Pinpoint the cell where the given text exists, returning its [x, y] midpoint coordinate. 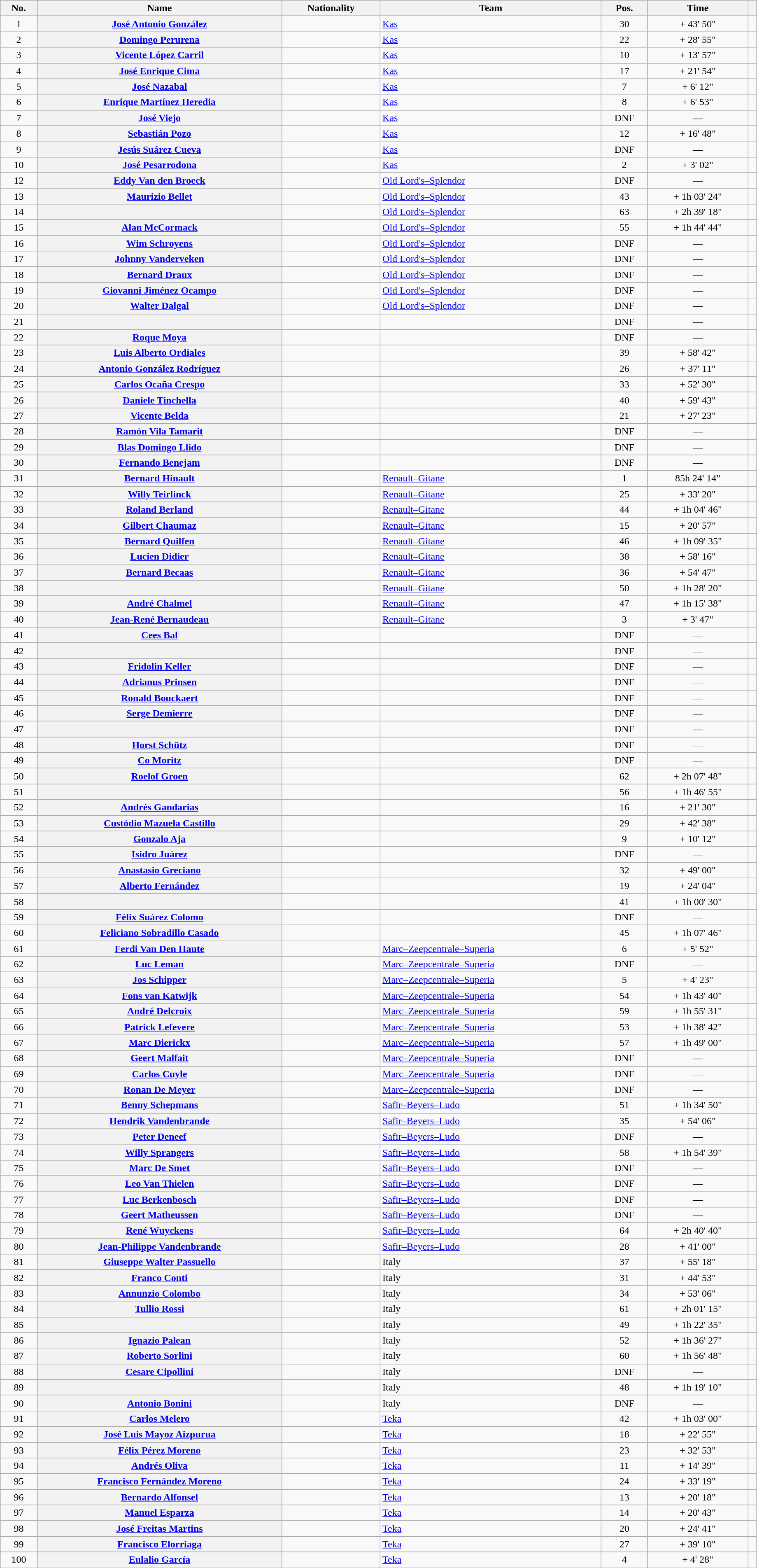
Nationality [331, 8]
+ 16' 48" [698, 133]
79 [19, 1231]
Roberto Sorlini [160, 1356]
+ 21' 54" [698, 71]
Johnny Vanderveken [160, 259]
+ 42' 38" [698, 823]
+ 33' 19" [698, 1482]
Giovanni Jiménez Ocampo [160, 290]
Luc Berkenbosch [160, 1199]
80 [19, 1246]
André Delcroix [160, 1011]
+ 6' 53" [698, 102]
Jesús Suárez Cueva [160, 149]
Patrick Lefevere [160, 1027]
+ 1h 00' 30" [698, 901]
Domingo Perurena [160, 40]
Bernard Hinault [160, 478]
Bernard Draux [160, 275]
+ 32' 53" [698, 1450]
Félix Pérez Moreno [160, 1450]
+ 39' 10" [698, 1544]
Fernando Benejam [160, 463]
+ 5' 52" [698, 948]
+ 43' 50" [698, 24]
+ 2h 39' 18" [698, 212]
+ 1h 56' 48" [698, 1356]
+ 20' 18" [698, 1497]
+ 1h 49' 00" [698, 1043]
Marc De Smet [160, 1168]
+ 1h 03' 24" [698, 196]
Horst Schütz [160, 745]
Franco Conti [160, 1278]
Serge Demierre [160, 714]
+ 54' 47" [698, 572]
+ 4' 23" [698, 980]
+ 37' 11" [698, 369]
Isidro Juárez [160, 854]
+ 20' 43" [698, 1513]
Anastasio Greciano [160, 870]
11 [624, 1466]
87 [19, 1356]
+ 1h 09' 35" [698, 541]
Team [491, 8]
Ignazio Palean [160, 1340]
75 [19, 1168]
+ 1h 04' 46" [698, 510]
José Antonio González [160, 24]
+ 3' 02" [698, 165]
Antonio González Rodríguez [160, 369]
+ 22' 55" [698, 1434]
88 [19, 1372]
+ 3' 47" [698, 619]
Carlos Ocaña Crespo [160, 384]
+ 55' 18" [698, 1262]
+ 52' 30" [698, 384]
Ronan De Meyer [160, 1090]
Blas Domingo Llido [160, 447]
+ 59' 43" [698, 400]
André Chalmel [160, 604]
Giuseppe Walter Passuello [160, 1262]
+ 1h 44' 44" [698, 228]
José Freitas Martins [160, 1528]
+ 24' 41" [698, 1528]
99 [19, 1544]
Ramón Vila Tamarit [160, 431]
+ 1h 19' 10" [698, 1387]
Andrés Oliva [160, 1466]
+ 1h 55' 31" [698, 1011]
Jos Schipper [160, 980]
Félix Suárez Colomo [160, 917]
+ 4' 28" [698, 1560]
Vicente López Carril [160, 55]
89 [19, 1387]
+ 58' 42" [698, 353]
+ 1h 03' 00" [698, 1419]
Hendrik Vandenbrande [160, 1121]
Marc Dierickx [160, 1043]
Gilbert Chaumaz [160, 525]
José Enrique Cima [160, 71]
+ 33' 20" [698, 494]
+ 49' 00" [698, 870]
+ 1h 22' 35" [698, 1325]
Fridolin Keller [160, 666]
72 [19, 1121]
Time [698, 8]
Maurizio Bellet [160, 196]
69 [19, 1074]
Francisco Elorriaga [160, 1544]
76 [19, 1183]
José Luis Mayoz Aizpurua [160, 1434]
Ronald Bouckaert [160, 698]
77 [19, 1199]
95 [19, 1482]
+ 28' 55" [698, 40]
Cees Bal [160, 635]
+ 14' 39" [698, 1466]
Luis Alberto Ordiales [160, 353]
68 [19, 1058]
Antonio Bonini [160, 1403]
86 [19, 1340]
+ 2h 07' 48" [698, 776]
Custódio Mazuela Castillo [160, 823]
Peter Deneef [160, 1136]
+ 1h 36' 27" [698, 1340]
Roland Berland [160, 510]
Walter Dalgal [160, 306]
Alan McCormack [160, 228]
Daniele Tinchella [160, 400]
82 [19, 1278]
Fons van Katwijk [160, 996]
Sebastián Pozo [160, 133]
+ 41' 00" [698, 1246]
Wim Schroyens [160, 243]
+ 20' 57" [698, 525]
Manuel Esparza [160, 1513]
67 [19, 1043]
Jean-Philippe Vandenbrande [160, 1246]
Ferdi Van Den Haute [160, 948]
73 [19, 1136]
+ 1h 43' 40" [698, 996]
+ 2h 40' 40" [698, 1231]
91 [19, 1419]
90 [19, 1403]
+ 53' 06" [698, 1293]
+ 54' 06" [698, 1121]
No. [19, 8]
Gonzalo Aja [160, 839]
Francisco Fernández Moreno [160, 1482]
+ 24' 04" [698, 886]
Geert Malfait [160, 1058]
+ 27' 23" [698, 415]
Bernardo Alfonsel [160, 1497]
José Nazabal [160, 86]
+ 1h 46' 55" [698, 792]
Willy Sprangers [160, 1152]
Lucien Didier [160, 557]
78 [19, 1215]
+ 6' 12" [698, 86]
René Wuyckens [160, 1231]
74 [19, 1152]
66 [19, 1027]
65 [19, 1011]
+ 10' 12" [698, 839]
81 [19, 1262]
+ 1h 28' 20" [698, 588]
+ 1h 38' 42" [698, 1027]
96 [19, 1497]
Geert Matheussen [160, 1215]
83 [19, 1293]
98 [19, 1528]
Enrique Martínez Heredia [160, 102]
Annunzio Colombo [160, 1293]
Cesare Cipollini [160, 1372]
85h 24' 14" [698, 478]
Carlos Cuyle [160, 1074]
Adrianus Prinsen [160, 682]
Vicente Belda [160, 415]
+ 58' 16" [698, 557]
Alberto Fernández [160, 886]
Willy Teirlinck [160, 494]
Bernard Quilfen [160, 541]
Andrés Gandarias [160, 807]
Name [160, 8]
Roelof Groen [160, 776]
Feliciano Sobradillo Casado [160, 933]
97 [19, 1513]
+ 1h 54' 39" [698, 1152]
Pos. [624, 8]
Jean-René Bernaudeau [160, 619]
100 [19, 1560]
+ 1h 07' 46" [698, 933]
+ 1h 15' 38" [698, 604]
Tullio Rossi [160, 1309]
92 [19, 1434]
84 [19, 1309]
José Viejo [160, 118]
70 [19, 1090]
Luc Leman [160, 964]
Roque Moya [160, 337]
93 [19, 1450]
Co Moritz [160, 761]
+ 2h 01' 15" [698, 1309]
+ 21' 30" [698, 807]
Carlos Melero [160, 1419]
José Pesarrodona [160, 165]
Eulalio García [160, 1560]
+ 13' 57" [698, 55]
Leo Van Thielen [160, 1183]
Eddy Van den Broeck [160, 180]
85 [19, 1325]
94 [19, 1466]
+ 44' 53" [698, 1278]
71 [19, 1105]
Bernard Becaas [160, 572]
+ 1h 34' 50" [698, 1105]
Benny Schepmans [160, 1105]
